Pinpoint the cell where the given text exists, returning its (X, Y) midpoint coordinate. 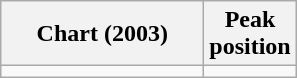
Chart (2003) (102, 34)
Peakposition (250, 34)
